Find where the given text appears and provide that cell's center as [x, y] coordinate. 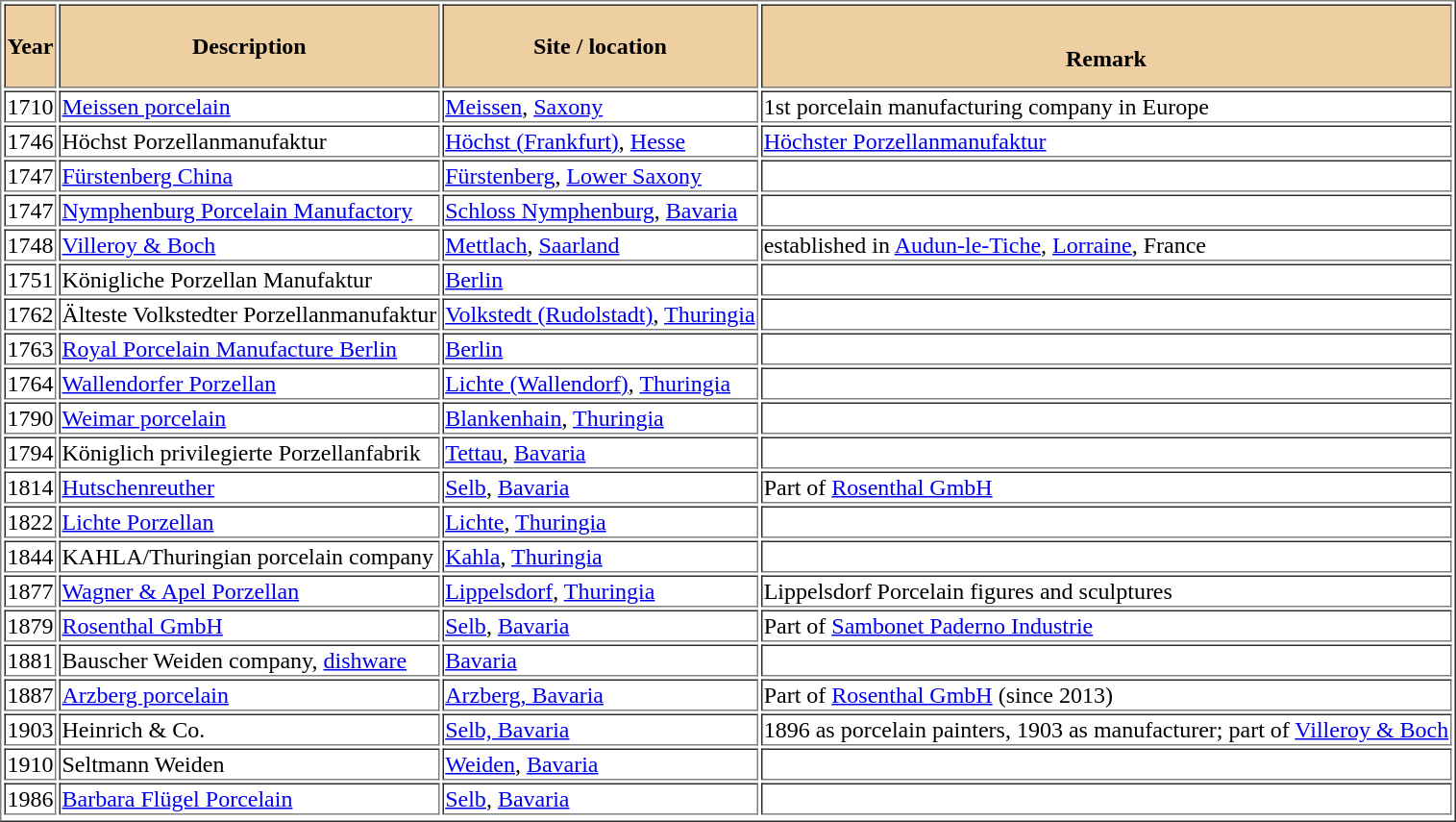
1748 [30, 244]
Royal Porcelain Manufacture Berlin [250, 348]
1844 [30, 556]
1762 [30, 313]
Königlich privilegierte Porzellanfabrik [250, 452]
1877 [30, 590]
1986 [30, 798]
Blankenhain, Thuringia [600, 417]
1814 [30, 486]
established in Audun-le-Tiche, Lorraine, France [1107, 244]
Mettlach, Saarland [600, 244]
Year [30, 46]
Weimar porcelain [250, 417]
Tettau, Bavaria [600, 452]
Lippelsdorf Porcelain figures and sculptures [1107, 590]
Lichte, Thuringia [600, 521]
Wallendorfer Porzellan [250, 383]
Volkstedt (Rudolstadt), Thuringia [600, 313]
Älteste Volkstedter Porzellanmanufaktur [250, 313]
Fürstenberg, Lower Saxony [600, 175]
1896 as porcelain painters, 1903 as manufacturer; part of Villeroy & Boch [1107, 729]
1881 [30, 660]
Arzberg porcelain [250, 694]
Lichte Porzellan [250, 521]
Villeroy & Boch [250, 244]
Bauscher Weiden company, dishware [250, 660]
1822 [30, 521]
Barbara Flügel Porcelain [250, 798]
Schloss Nymphenburg, Bavaria [600, 210]
Wagner & Apel Porzellan [250, 590]
Hutschenreuther [250, 486]
Kahla, Thuringia [600, 556]
Description [250, 46]
Part of Rosenthal GmbH [1107, 486]
Rosenthal GmbH [250, 625]
Nymphenburg Porcelain Manufactory [250, 210]
1710 [30, 106]
Site / location [600, 46]
1751 [30, 279]
Königliche Porzellan Manufaktur [250, 279]
KAHLA/Thuringian porcelain company [250, 556]
1910 [30, 763]
Meissen, Saxony [600, 106]
1887 [30, 694]
Remark [1107, 46]
1763 [30, 348]
1st porcelain manufacturing company in Europe [1107, 106]
1746 [30, 140]
1764 [30, 383]
Lichte (Wallendorf), Thuringia [600, 383]
Meissen porcelain [250, 106]
Seltmann Weiden [250, 763]
1790 [30, 417]
Höchster Porzellanmanufaktur [1107, 140]
1903 [30, 729]
Heinrich & Co. [250, 729]
Part of Sambonet Paderno Industrie [1107, 625]
Lippelsdorf, Thuringia [600, 590]
Bavaria [600, 660]
1794 [30, 452]
Weiden, Bavaria [600, 763]
Part of Rosenthal GmbH (since 2013) [1107, 694]
1879 [30, 625]
Arzberg, Bavaria [600, 694]
Höchst Porzellanmanufaktur [250, 140]
Höchst (Frankfurt), Hesse [600, 140]
Fürstenberg China [250, 175]
